Determine the [X, Y] coordinate at the center of the cell enclosing the given text.  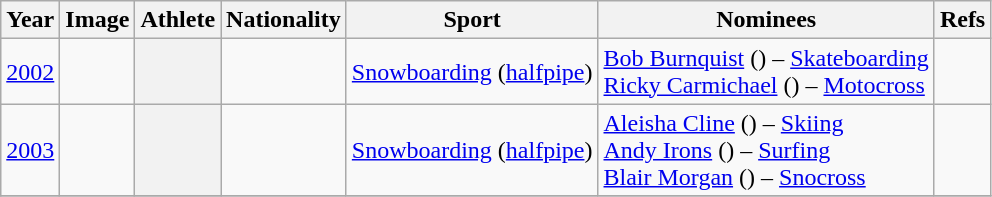
Nationality [284, 20]
Year [30, 20]
Sport [472, 20]
Image [98, 20]
2003 [30, 150]
Bob Burnquist () – SkateboardingRicky Carmichael () – Motocross [766, 72]
Athlete [178, 20]
Nominees [766, 20]
2002 [30, 72]
Refs [962, 20]
Aleisha Cline () – SkiingAndy Irons () – SurfingBlair Morgan () – Snocross [766, 150]
